Extract the (x, y) coordinate from the center of the cell holding the provided text.  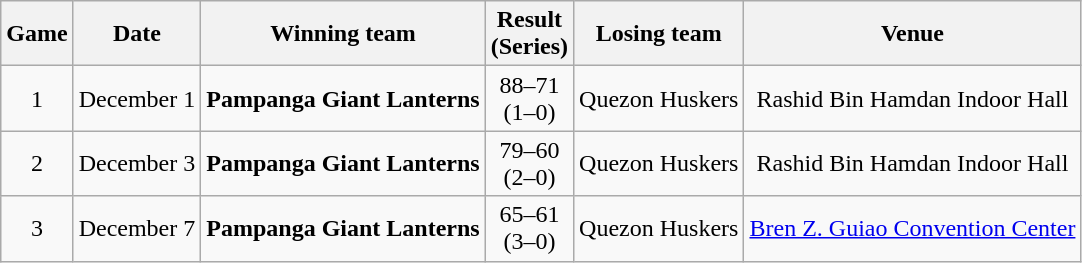
88–71 (1–0) (529, 98)
December 7 (137, 228)
Winning team (343, 34)
Game (37, 34)
Losing team (659, 34)
3 (37, 228)
Venue (912, 34)
Date (137, 34)
Result (Series) (529, 34)
79–60 (2–0) (529, 164)
1 (37, 98)
December 3 (137, 164)
Bren Z. Guiao Convention Center (912, 228)
2 (37, 164)
65–61 (3–0) (529, 228)
December 1 (137, 98)
